From the cell containing the given text, extract its center point as [X, Y] coordinate. 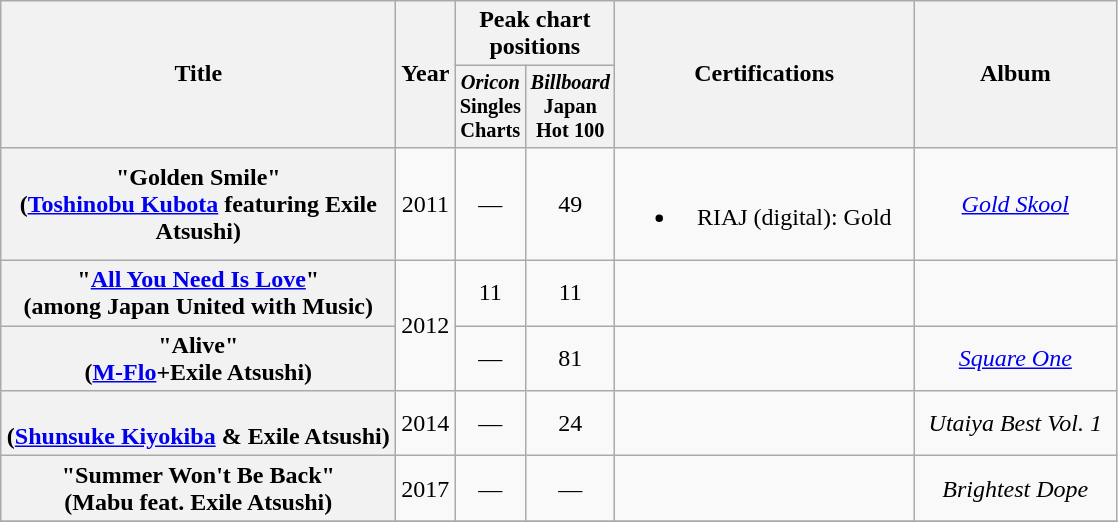
Oricon Singles Charts [490, 107]
Title [198, 74]
RIAJ (digital): Gold [764, 204]
Certifications [764, 74]
Peak chart positions [535, 34]
Billboard Japan Hot 100 [570, 107]
2014 [426, 424]
24 [570, 424]
(Shunsuke Kiyokiba & Exile Atsushi) [198, 424]
Utaiya Best Vol. 1 [1016, 424]
Square One [1016, 358]
Year [426, 74]
2017 [426, 488]
"Golden Smile"(Toshinobu Kubota featuring Exile Atsushi) [198, 204]
Album [1016, 74]
81 [570, 358]
Gold Skool [1016, 204]
"Alive"(M-Flo+Exile Atsushi) [198, 358]
Brightest Dope [1016, 488]
2012 [426, 326]
"All You Need Is Love"(among Japan United with Music) [198, 294]
49 [570, 204]
2011 [426, 204]
"Summer Won't Be Back"(Mabu feat. Exile Atsushi) [198, 488]
